Locate the cell with the specified text and output its (x, y) center coordinate. 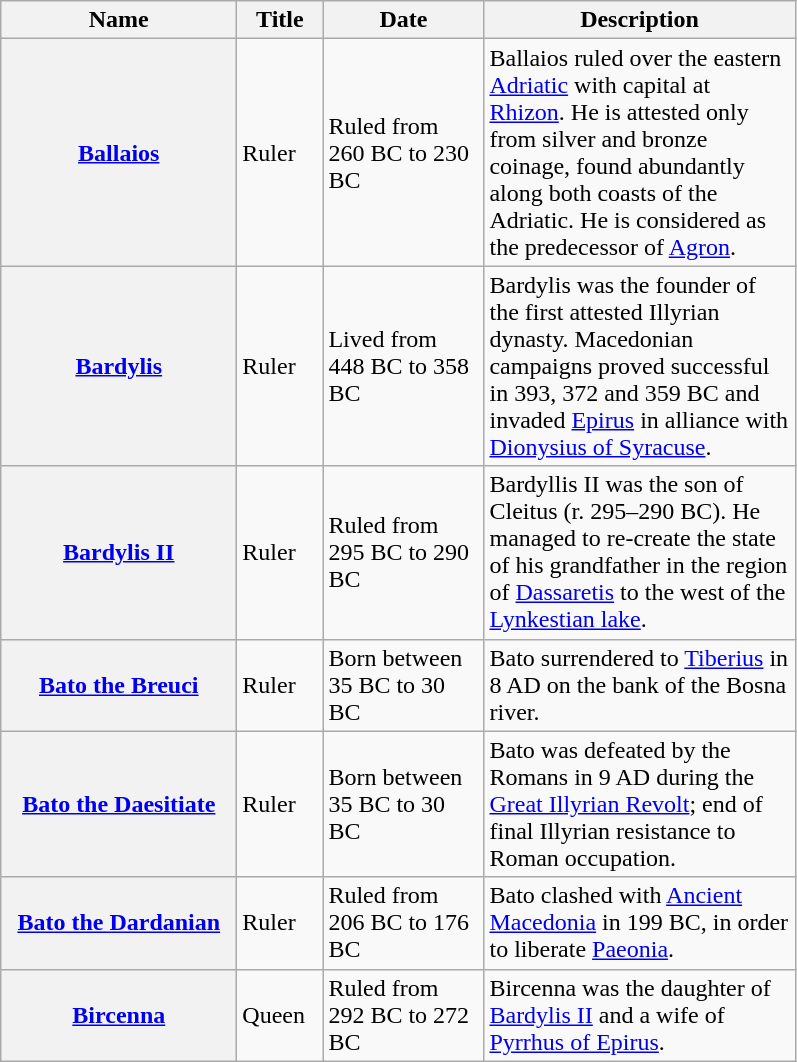
Lived from 448 BC to 358 BC (404, 366)
Bircenna was the daughter of Bardylis II and a wife of Pyrrhus of Epirus. (640, 1015)
Bato was defeated by the Romans in 9 AD during the Great Illyrian Revolt; end of final Illyrian resistance to Roman occupation. (640, 804)
Ruled from 292 BC to 272 BC (404, 1015)
Bato the Dardanian (119, 923)
Bardylis (119, 366)
Queen (280, 1015)
Ruled from 295 BC to 290 BC (404, 552)
Title (280, 20)
Bato clashed with Ancient Macedonia in 199 BC, in order to liberate Paeonia. (640, 923)
Ruled from 260 BC to 230 BC (404, 152)
Bato the Breuci (119, 685)
Bardylis II (119, 552)
Bato surrendered to Tiberius in 8 AD on the bank of the Bosna river. (640, 685)
Ruled from 206 BC to 176 BC (404, 923)
Name (119, 20)
Date (404, 20)
Description (640, 20)
Ballaios (119, 152)
Bato the Daesitiate (119, 804)
Bircenna (119, 1015)
